Return (x, y) of the center of cell containing provided text 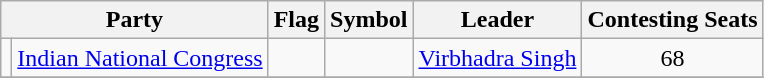
Indian National Congress (140, 58)
68 (672, 58)
Party (134, 20)
Contesting Seats (672, 20)
Virbhadra Singh (498, 58)
Flag (296, 20)
Leader (498, 20)
Symbol (369, 20)
